Identify which cell holds the provided text, then report its [x, y] central coordinate. 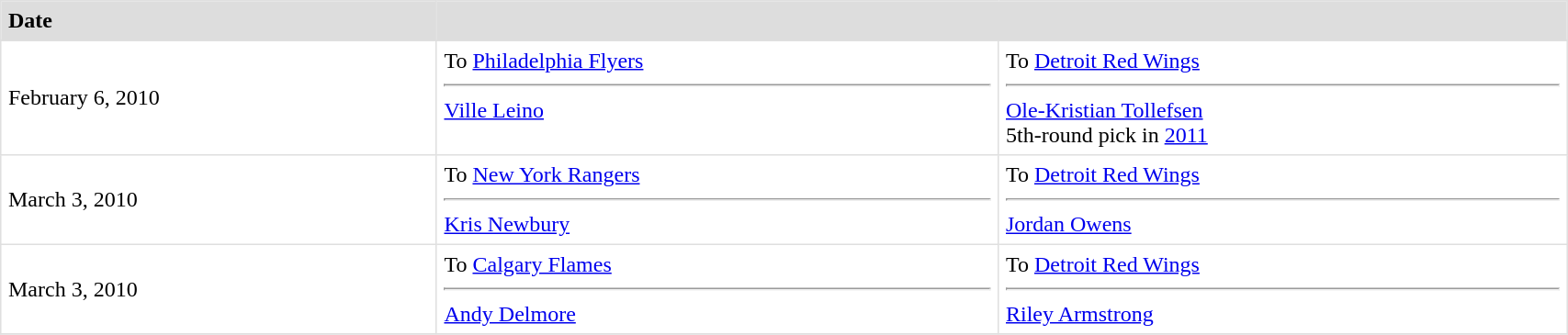
To Detroit Red WingsRiley Armstrong [1282, 289]
To Detroit Red WingsOle-Kristian Tollefsen5th-round pick in 2011 [1282, 97]
To New York RangersKris Newbury [717, 200]
Date [219, 21]
To Philadelphia FlyersVille Leino [717, 97]
February 6, 2010 [219, 97]
To Calgary FlamesAndy Delmore [717, 289]
To Detroit Red WingsJordan Owens [1282, 200]
